Scan for the cell matching the given text and deliver its [X, Y] coordinate at center. 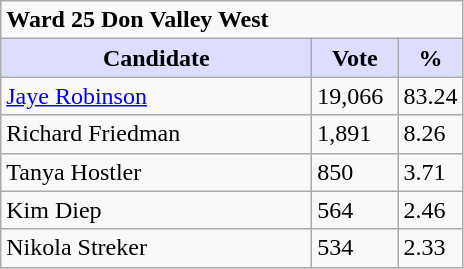
3.71 [430, 172]
2.46 [430, 210]
83.24 [430, 96]
19,066 [355, 96]
Richard Friedman [156, 134]
Ward 25 Don Valley West [232, 20]
Candidate [156, 58]
Tanya Hostler [156, 172]
1,891 [355, 134]
Vote [355, 58]
564 [355, 210]
Nikola Streker [156, 248]
% [430, 58]
8.26 [430, 134]
850 [355, 172]
Jaye Robinson [156, 96]
Kim Diep [156, 210]
2.33 [430, 248]
534 [355, 248]
